From the cell containing the given text, extract its center point as [x, y] coordinate. 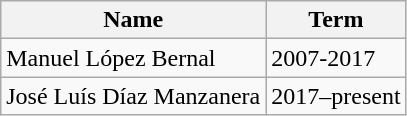
Term [336, 20]
2007-2017 [336, 58]
José Luís Díaz Manzanera [134, 96]
Name [134, 20]
Manuel López Bernal [134, 58]
2017–present [336, 96]
